Determine the (x, y) coordinate at the center of the cell enclosing the given text.  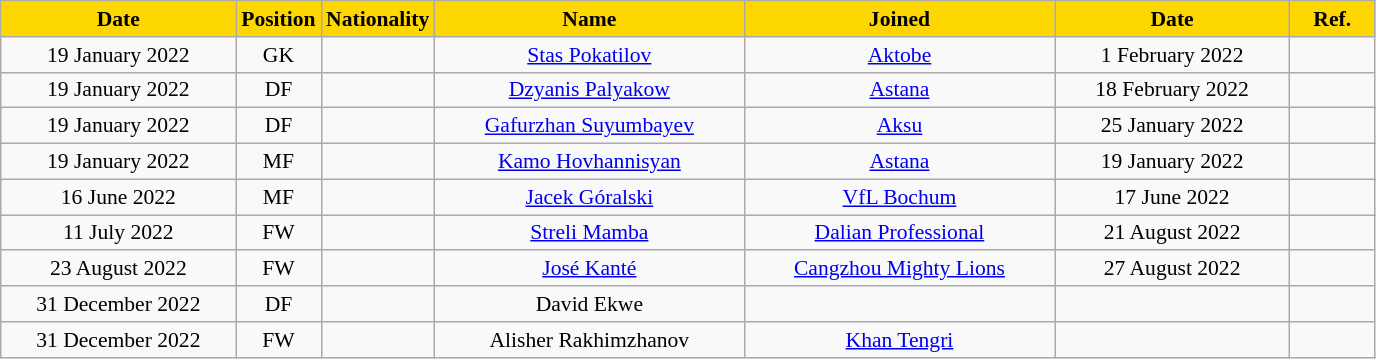
23 August 2022 (118, 269)
David Ekwe (589, 304)
José Kanté (589, 269)
25 January 2022 (1172, 126)
27 August 2022 (1172, 269)
VfL Bochum (899, 197)
Stas Pokatilov (589, 55)
Cangzhou Mighty Lions (899, 269)
Gafurzhan Suyumbayev (589, 126)
Ref. (1332, 19)
1 February 2022 (1172, 55)
18 February 2022 (1172, 90)
Alisher Rakhimzhanov (589, 340)
Streli Mamba (589, 233)
11 July 2022 (118, 233)
Nationality (378, 19)
17 June 2022 (1172, 197)
GK (278, 55)
Name (589, 19)
16 June 2022 (118, 197)
Aktobe (899, 55)
Dalian Professional (899, 233)
Khan Tengri (899, 340)
21 August 2022 (1172, 233)
Jacek Góralski (589, 197)
Kamo Hovhannisyan (589, 162)
Aksu (899, 126)
Position (278, 19)
Joined (899, 19)
Dzyanis Palyakow (589, 90)
